For the text-containing cell, return its midpoint in (X, Y) coordinate format. 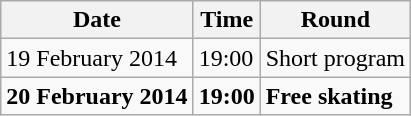
Time (226, 20)
Free skating (335, 96)
Date (97, 20)
20 February 2014 (97, 96)
Short program (335, 58)
19 February 2014 (97, 58)
Round (335, 20)
